Provide the (X, Y) coordinate of the cell's center where the given text is located.  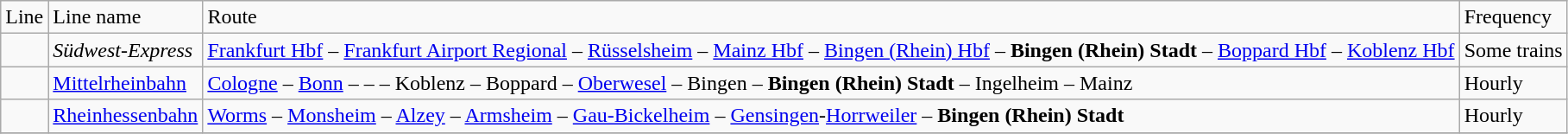
Rheinhessenbahn (126, 116)
Line (24, 17)
Südwest-Express (126, 50)
Frankfurt Hbf – Frankfurt Airport Regional – Rüsselsheim – Mainz Hbf – Bingen (Rhein) Hbf – Bingen (Rhein) Stadt – Boppard Hbf – Koblenz Hbf (831, 50)
Frequency (1514, 17)
Route (831, 17)
Worms – Monsheim – Alzey – Armsheim – Gau-Bickelheim – Gensingen-Horrweiler – Bingen (Rhein) Stadt (831, 116)
Mittelrheinbahn (126, 83)
Line name (126, 17)
Some trains (1514, 50)
Cologne – Bonn – – – Koblenz – Boppard – Oberwesel – Bingen – Bingen (Rhein) Stadt – Ingelheim – Mainz (831, 83)
